Identify which cell holds the provided text, then report its (X, Y) central coordinate. 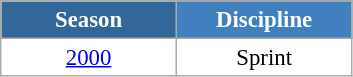
Discipline (264, 20)
2000 (89, 58)
Season (89, 20)
Sprint (264, 58)
